Locate the cell with the specified text and output its [X, Y] center coordinate. 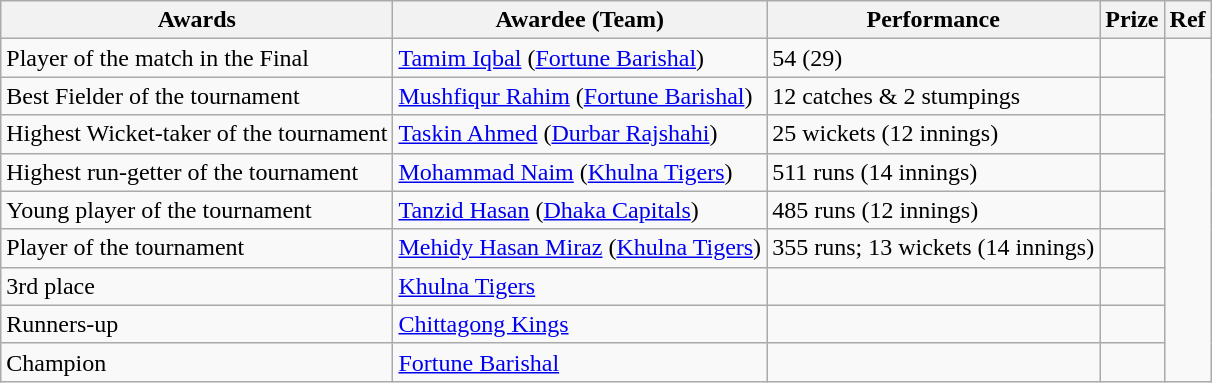
Best Fielder of the tournament [197, 96]
25 wickets (12 innings) [934, 134]
511 runs (14 innings) [934, 172]
3rd place [197, 286]
485 runs (12 innings) [934, 210]
12 catches & 2 stumpings [934, 96]
Prize [1132, 20]
Fortune Barishal [580, 362]
Tamim Iqbal (Fortune Barishal) [580, 58]
Mehidy Hasan Miraz (Khulna Tigers) [580, 248]
Mohammad Naim (Khulna Tigers) [580, 172]
Awardee (Team) [580, 20]
Chittagong Kings [580, 324]
Tanzid Hasan (Dhaka Capitals) [580, 210]
54 (29) [934, 58]
Highest Wicket-taker of the tournament [197, 134]
355 runs; 13 wickets (14 innings) [934, 248]
Ref [1188, 20]
Player of the tournament [197, 248]
Champion [197, 362]
Performance [934, 20]
Taskin Ahmed (Durbar Rajshahi) [580, 134]
Runners-up [197, 324]
Young player of the tournament [197, 210]
Khulna Tigers [580, 286]
Player of the match in the Final [197, 58]
Mushfiqur Rahim (Fortune Barishal) [580, 96]
Highest run-getter of the tournament [197, 172]
Awards [197, 20]
